Output the (x, y) coordinate of the center of the cell containing the given text.  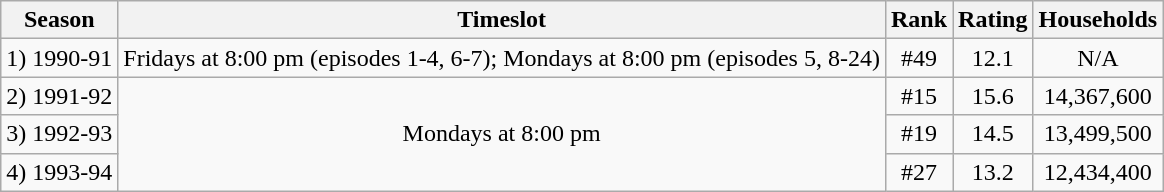
15.6 (993, 96)
#19 (918, 134)
Rating (993, 20)
12,434,400 (1098, 172)
4) 1993-94 (60, 172)
14,367,600 (1098, 96)
Timeslot (502, 20)
3) 1992-93 (60, 134)
#49 (918, 58)
12.1 (993, 58)
13,499,500 (1098, 134)
#27 (918, 172)
Rank (918, 20)
N/A (1098, 58)
1) 1990-91 (60, 58)
Fridays at 8:00 pm (episodes 1-4, 6-7); Mondays at 8:00 pm (episodes 5, 8-24) (502, 58)
Mondays at 8:00 pm (502, 134)
14.5 (993, 134)
Households (1098, 20)
13.2 (993, 172)
#15 (918, 96)
2) 1991-92 (60, 96)
Season (60, 20)
